Extract the (X, Y) coordinate from the center of the cell holding the provided text.  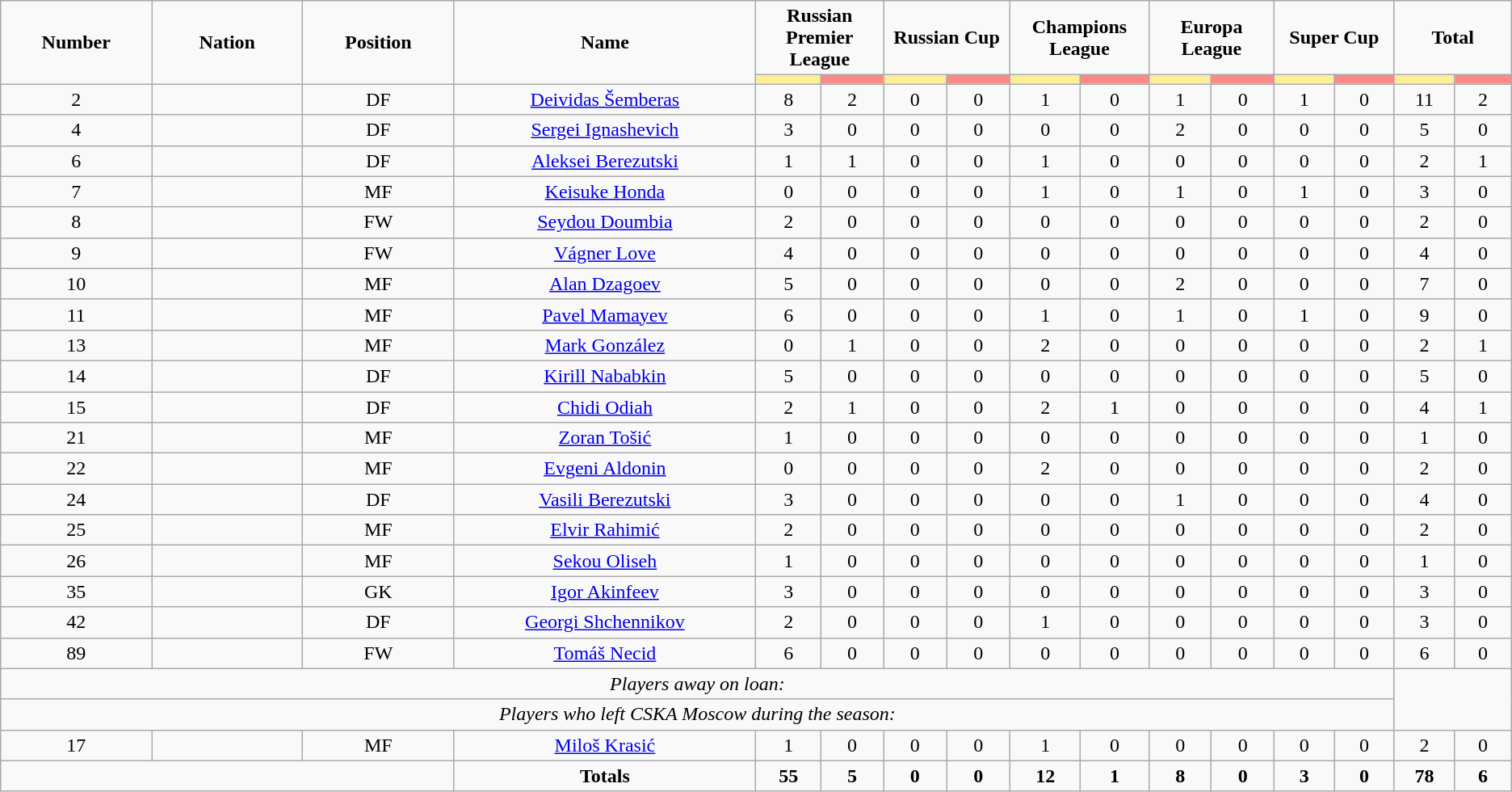
Number (76, 42)
Sergei Ignashevich (605, 130)
Seydou Doumbia (605, 222)
89 (76, 653)
Chidi Odiah (605, 407)
Deividas Šemberas (605, 99)
GK (378, 592)
24 (76, 499)
13 (76, 345)
Players who left CSKA Moscow during the season: (698, 714)
42 (76, 622)
26 (76, 561)
Sekou Oliseh (605, 561)
78 (1425, 776)
Total (1452, 38)
25 (76, 530)
55 (788, 776)
15 (76, 407)
Kirill Nababkin (605, 376)
Pavel Mamayev (605, 314)
Totals (605, 776)
Aleksei Berezutski (605, 161)
Mark González (605, 345)
Georgi Shchennikov (605, 622)
17 (76, 745)
Igor Akinfeev (605, 592)
Players away on loan: (698, 684)
22 (76, 469)
Russian Premier League (820, 38)
Keisuke Honda (605, 192)
Elvir Rahimić (605, 530)
Champions League (1080, 38)
Tomáš Necid (605, 653)
Alan Dzagoev (605, 284)
Vasili Berezutski (605, 499)
21 (76, 438)
Zoran Tošić (605, 438)
Name (605, 42)
Position (378, 42)
Vágner Love (605, 253)
Miloš Krasić (605, 745)
Evgeni Aldonin (605, 469)
Europa League (1212, 38)
14 (76, 376)
Russian Cup (947, 38)
10 (76, 284)
Nation (228, 42)
Super Cup (1334, 38)
35 (76, 592)
12 (1045, 776)
